Scan for the cell matching the given text and deliver its [X, Y] coordinate at center. 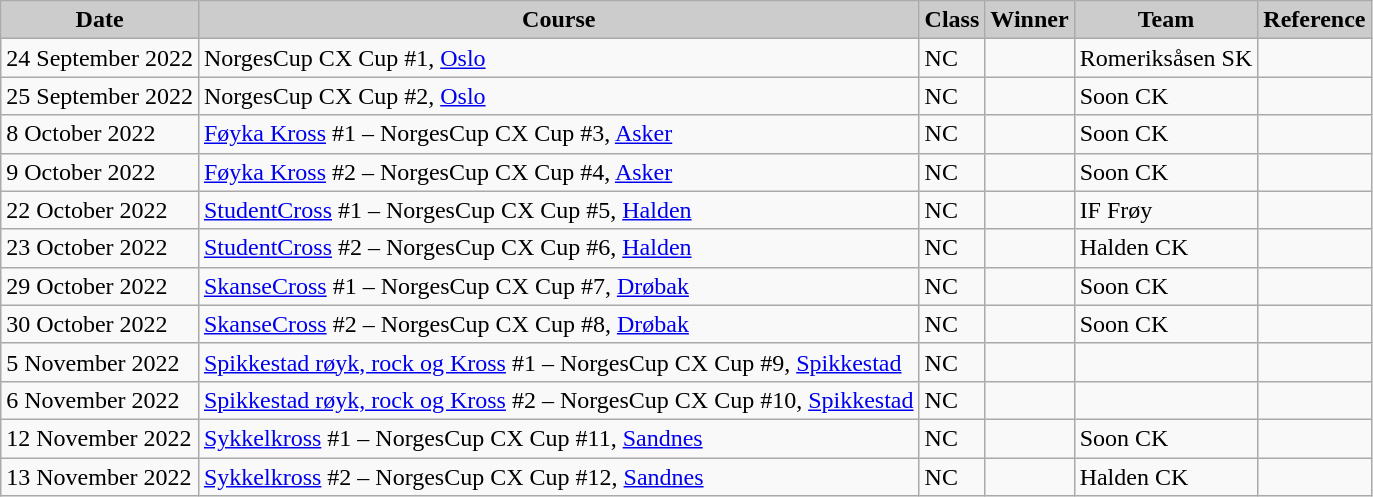
Føyka Kross #1 – NorgesCup CX Cup #3, Asker [558, 134]
23 October 2022 [100, 248]
Course [558, 20]
Team [1166, 20]
Winner [1030, 20]
IF Frøy [1166, 210]
Sykkelkross #1 – NorgesCup CX Cup #11, Sandnes [558, 438]
Føyka Kross #2 – NorgesCup CX Cup #4, Asker [558, 172]
SkanseCross #1 – NorgesCup CX Cup #7, Drøbak [558, 286]
5 November 2022 [100, 362]
12 November 2022 [100, 438]
29 October 2022 [100, 286]
Date [100, 20]
30 October 2022 [100, 324]
Spikkestad røyk, rock og Kross #2 – NorgesCup CX Cup #10, Spikkestad [558, 400]
25 September 2022 [100, 96]
Romeriksåsen SK [1166, 58]
Class [952, 20]
13 November 2022 [100, 477]
Sykkelkross #2 – NorgesCup CX Cup #12, Sandnes [558, 477]
NorgesCup CX Cup #2, Oslo [558, 96]
9 October 2022 [100, 172]
NorgesCup CX Cup #1, Oslo [558, 58]
SkanseCross #2 – NorgesCup CX Cup #8, Drøbak [558, 324]
24 September 2022 [100, 58]
8 October 2022 [100, 134]
22 October 2022 [100, 210]
StudentCross #1 – NorgesCup CX Cup #5, Halden [558, 210]
Reference [1314, 20]
Spikkestad røyk, rock og Kross #1 – NorgesCup CX Cup #9, Spikkestad [558, 362]
StudentCross #2 – NorgesCup CX Cup #6, Halden [558, 248]
6 November 2022 [100, 400]
